Detect which cell encompasses the target text, then output its (X, Y) center coordinate. 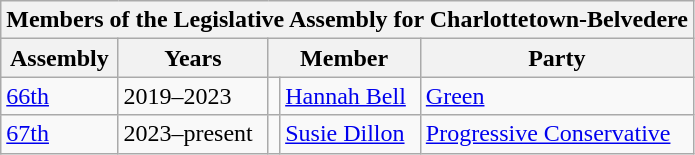
Party (556, 58)
Progressive Conservative (556, 134)
Members of the Legislative Assembly for Charlottetown-Belvedere (348, 20)
Hannah Bell (350, 96)
66th (60, 96)
Susie Dillon (350, 134)
2023–present (193, 134)
Member (344, 58)
Assembly (60, 58)
2019–2023 (193, 96)
67th (60, 134)
Green (556, 96)
Years (193, 58)
